Identify which cell holds the provided text, then report its (x, y) central coordinate. 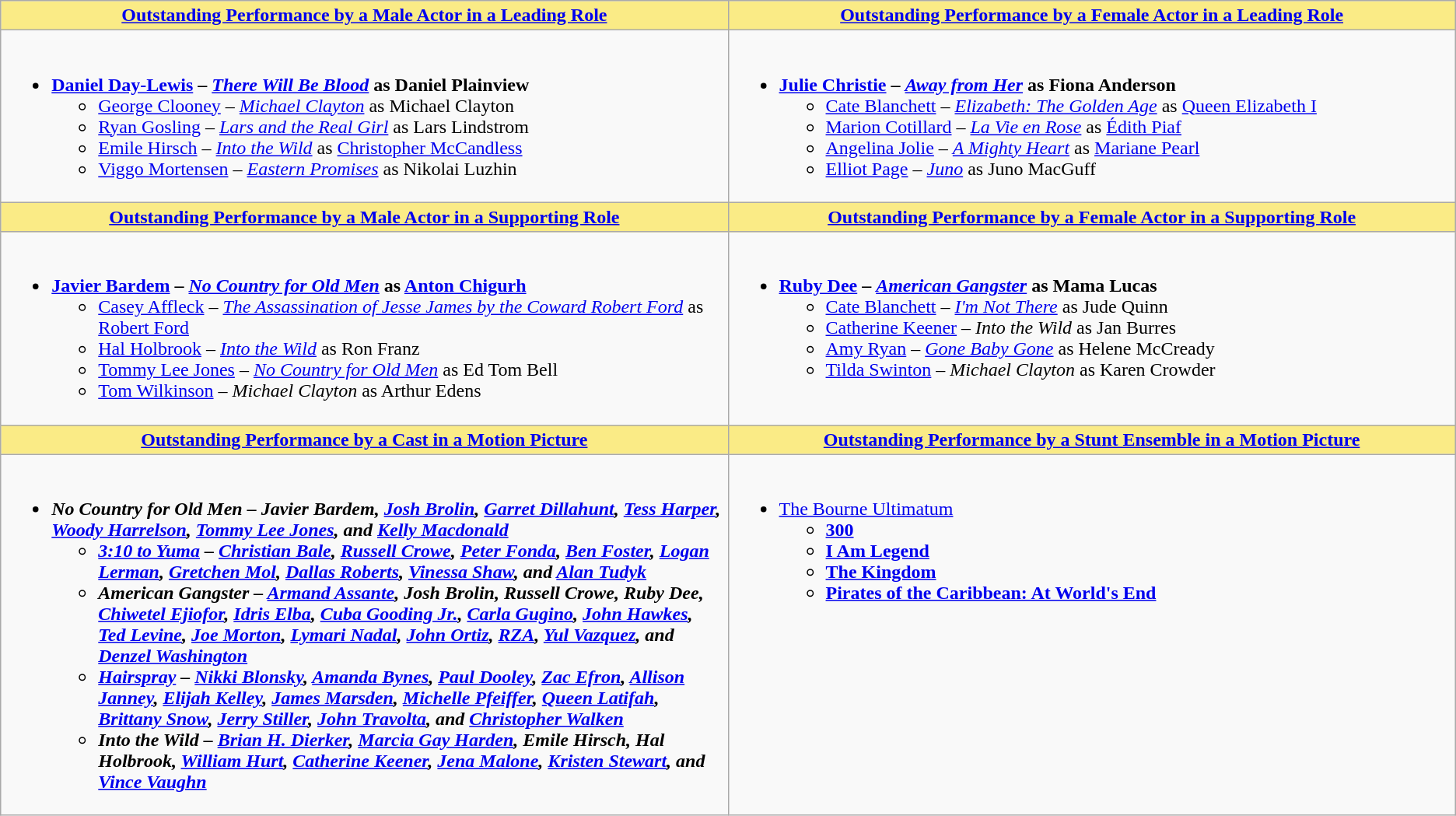
Outstanding Performance by a Male Actor in a Supporting Role (364, 217)
Outstanding Performance by a Female Actor in a Leading Role (1092, 16)
The Bourne Ultimatum300I Am LegendThe KingdomPirates of the Caribbean: At World's End (1092, 635)
Outstanding Performance by a Cast in a Motion Picture (364, 440)
Outstanding Performance by a Female Actor in a Supporting Role (1092, 217)
Outstanding Performance by a Stunt Ensemble in a Motion Picture (1092, 440)
Outstanding Performance by a Male Actor in a Leading Role (364, 16)
